Provide the [X, Y] coordinate of the cell's center where the given text is located.  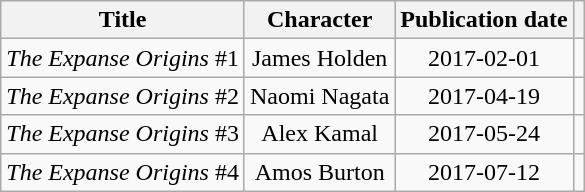
Publication date [484, 20]
Character [319, 20]
The Expanse Origins #4 [123, 172]
2017-04-19 [484, 96]
2017-02-01 [484, 58]
2017-07-12 [484, 172]
Amos Burton [319, 172]
The Expanse Origins #3 [123, 134]
Naomi Nagata [319, 96]
2017-05-24 [484, 134]
Title [123, 20]
James Holden [319, 58]
The Expanse Origins #1 [123, 58]
Alex Kamal [319, 134]
The Expanse Origins #2 [123, 96]
